Scan for the cell matching the given text and deliver its [x, y] coordinate at center. 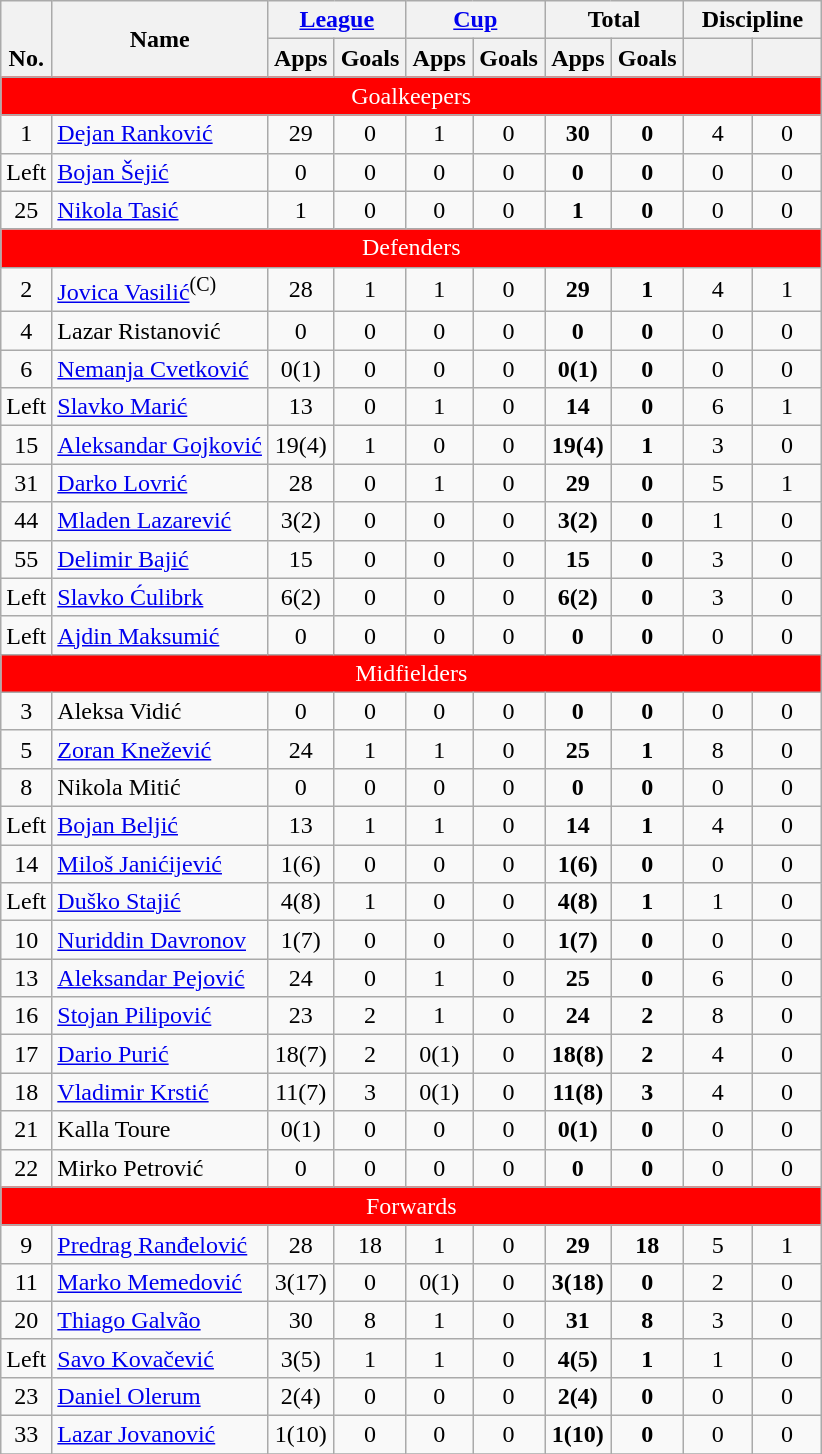
Midfielders [412, 673]
Mladen Lazarević [160, 521]
Name [160, 39]
Marko Memedović [160, 1282]
Dario Purić [160, 1054]
Dejan Ranković [160, 134]
11(7) [300, 1092]
11 [26, 1282]
Bojan Beljić [160, 826]
No. [26, 39]
Savo Kovačević [160, 1358]
Lazar Jovanović [160, 1435]
Darko Lovrić [160, 483]
Slavko Ćulibrk [160, 597]
Nikola Mitić [160, 787]
Mirko Petrović [160, 1168]
Cup [476, 20]
Predrag Ranđelović [160, 1244]
11(8) [578, 1092]
22 [26, 1168]
4(5) [578, 1358]
10 [26, 940]
Thiago Galvão [160, 1320]
Stojan Pilipović [160, 1016]
Nikola Tasić [160, 210]
Defenders [412, 248]
Vladimir Krstić [160, 1092]
Duško Stajić [160, 902]
16 [26, 1016]
Jovica Vasilić(C) [160, 290]
18(7) [300, 1054]
Forwards [412, 1206]
Nuriddin Davronov [160, 940]
League [336, 20]
Aleksandar Pejović [160, 978]
Lazar Ristanović [160, 331]
3(18) [578, 1282]
33 [26, 1435]
3(5) [300, 1358]
Total [614, 20]
3(17) [300, 1282]
Goalkeepers [412, 96]
Aleksandar Gojković [160, 445]
Nemanja Cvetković [160, 369]
Discipline [752, 20]
20 [26, 1320]
18(8) [578, 1054]
Daniel Olerum [160, 1396]
Slavko Marić [160, 407]
55 [26, 559]
Aleksa Vidić [160, 711]
Ajdin Maksumić [160, 635]
Zoran Knežević [160, 749]
Kalla Toure [160, 1130]
Delimir Bajić [160, 559]
Bojan Šejić [160, 172]
17 [26, 1054]
21 [26, 1130]
44 [26, 521]
Miloš Janićijević [160, 864]
9 [26, 1244]
